Scan for the cell matching the given text and deliver its [X, Y] coordinate at center. 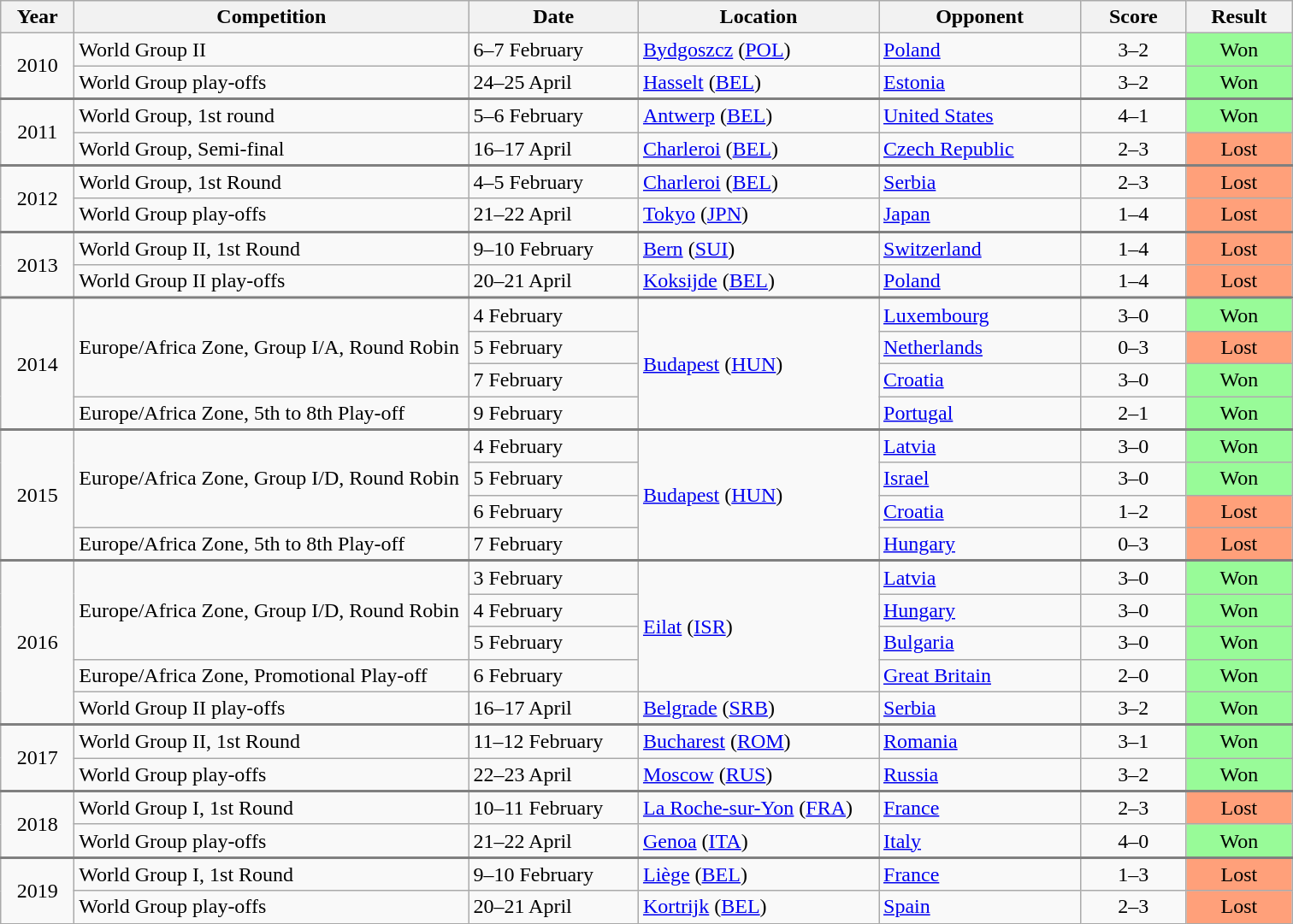
5–6 February [554, 116]
Eilat (ISR) [758, 626]
Liège (BEL) [758, 874]
2011 [38, 132]
2010 [38, 67]
Estonia [980, 82]
6–7 February [554, 50]
Bydgoszcz (POL) [758, 50]
2019 [38, 891]
Europe/Africa Zone, Group I/A, Round Robin [272, 347]
Year [38, 17]
World Group II [272, 50]
2–0 [1134, 675]
1–3 [1134, 874]
Russia [980, 774]
Bucharest (ROM) [758, 742]
3 February [554, 578]
Switzerland [980, 248]
4–1 [1134, 116]
World Group, Semi-final [272, 149]
2013 [38, 265]
United States [980, 116]
24–25 April [554, 82]
22–23 April [554, 774]
Portugal [980, 414]
Kortrijk (BEL) [758, 907]
Opponent [980, 17]
Genoa (ITA) [758, 841]
Bulgaria [980, 643]
Score [1134, 17]
9 February [554, 414]
Date [554, 17]
Bern (SUI) [758, 248]
2016 [38, 643]
Competition [272, 17]
2–1 [1134, 414]
World Group, 1st Round [272, 181]
Location [758, 17]
Europe/Africa Zone, Promotional Play-off [272, 675]
11–12 February [554, 742]
3–1 [1134, 742]
4–5 February [554, 181]
Luxembourg [980, 315]
4–0 [1134, 841]
Czech Republic [980, 149]
2014 [38, 364]
2015 [38, 495]
2017 [38, 758]
Belgrade (SRB) [758, 708]
Result [1239, 17]
World Group, 1st round [272, 116]
Moscow (RUS) [758, 774]
Japan [980, 215]
Netherlands [980, 347]
Hasselt (BEL) [758, 82]
1–2 [1134, 511]
La Roche-sur-Yon (FRA) [758, 809]
2012 [38, 198]
Koksijde (BEL) [758, 282]
Great Britain [980, 675]
Tokyo (JPN) [758, 215]
Romania [980, 742]
Israel [980, 479]
Antwerp (BEL) [758, 116]
10–11 February [554, 809]
2018 [38, 825]
Italy [980, 841]
Spain [980, 907]
